Identify which cell holds the provided text, then report its (x, y) central coordinate. 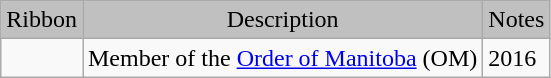
Member of the Order of Manitoba (OM) (282, 58)
Notes (516, 20)
Description (282, 20)
2016 (516, 58)
Ribbon (42, 20)
